Output the [x, y] coordinate of the center of the cell containing the given text.  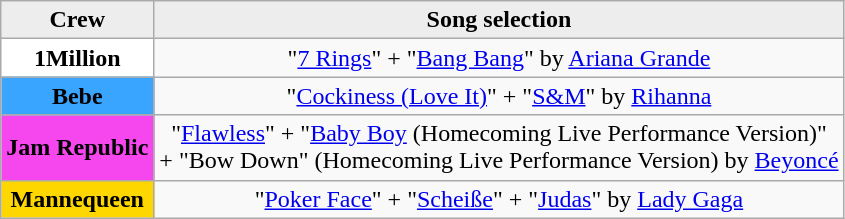
Bebe [78, 96]
1Million [78, 58]
"Cockiness (Love It)" + "S&M" by Rihanna [499, 96]
Jam Republic [78, 148]
"Poker Face" + "Scheiße" + "Judas" by Lady Gaga [499, 199]
"7 Rings" + "Bang Bang" by Ariana Grande [499, 58]
Mannequeen [78, 199]
"Flawless" + "Baby Boy (Homecoming Live Performance Version)" + "Bow Down" (Homecoming Live Performance Version) by Beyoncé [499, 148]
Song selection [499, 20]
Crew [78, 20]
